Find where the given text appears and provide that cell's center as (x, y) coordinate. 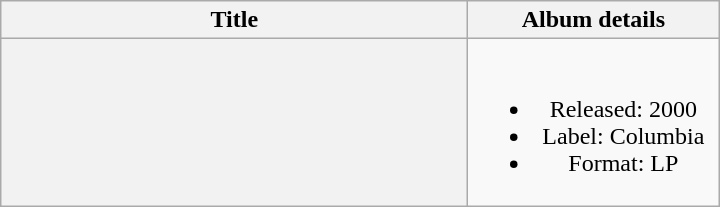
Title (234, 20)
Album details (594, 20)
Released: 2000Label: ColumbiaFormat: LP (594, 122)
